Identify which cell holds the provided text, then report its [x, y] central coordinate. 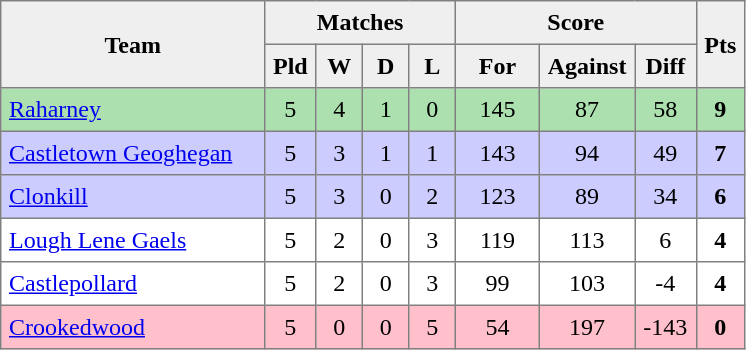
94 [586, 153]
For [497, 66]
9 [720, 110]
Castlepollard [133, 284]
87 [586, 110]
Pts [720, 44]
113 [586, 240]
D [385, 66]
58 [666, 110]
123 [497, 197]
Raharney [133, 110]
Diff [666, 66]
Matches [360, 23]
Castletown Geoghegan [133, 153]
Team [133, 44]
145 [497, 110]
Against [586, 66]
89 [586, 197]
-143 [666, 327]
7 [720, 153]
99 [497, 284]
143 [497, 153]
W [339, 66]
49 [666, 153]
L [432, 66]
197 [586, 327]
34 [666, 197]
103 [586, 284]
Clonkill [133, 197]
-4 [666, 284]
Lough Lene Gaels [133, 240]
Score [576, 23]
119 [497, 240]
Crookedwood [133, 327]
Pld [290, 66]
54 [497, 327]
